From the cell containing the given text, extract its center point as [X, Y] coordinate. 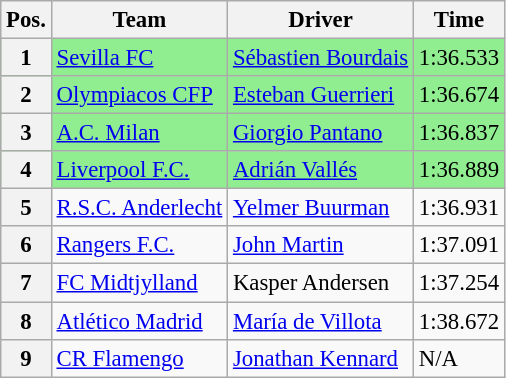
1:36.533 [458, 58]
1:37.254 [458, 283]
John Martin [321, 245]
1:36.889 [458, 170]
7 [26, 283]
Driver [321, 20]
8 [26, 321]
6 [26, 245]
Sevilla FC [139, 58]
2 [26, 95]
Pos. [26, 20]
Time [458, 20]
5 [26, 208]
Olympiacos CFP [139, 95]
María de Villota [321, 321]
N/A [458, 358]
1 [26, 58]
Sébastien Bourdais [321, 58]
1:36.837 [458, 133]
1:36.674 [458, 95]
1:37.091 [458, 245]
Liverpool F.C. [139, 170]
Adrián Vallés [321, 170]
Rangers F.C. [139, 245]
Giorgio Pantano [321, 133]
Jonathan Kennard [321, 358]
CR Flamengo [139, 358]
9 [26, 358]
R.S.C. Anderlecht [139, 208]
4 [26, 170]
3 [26, 133]
Esteban Guerrieri [321, 95]
A.C. Milan [139, 133]
FC Midtjylland [139, 283]
1:36.931 [458, 208]
Team [139, 20]
1:38.672 [458, 321]
Kasper Andersen [321, 283]
Yelmer Buurman [321, 208]
Atlético Madrid [139, 321]
